Identify which cell holds the provided text, then report its (X, Y) central coordinate. 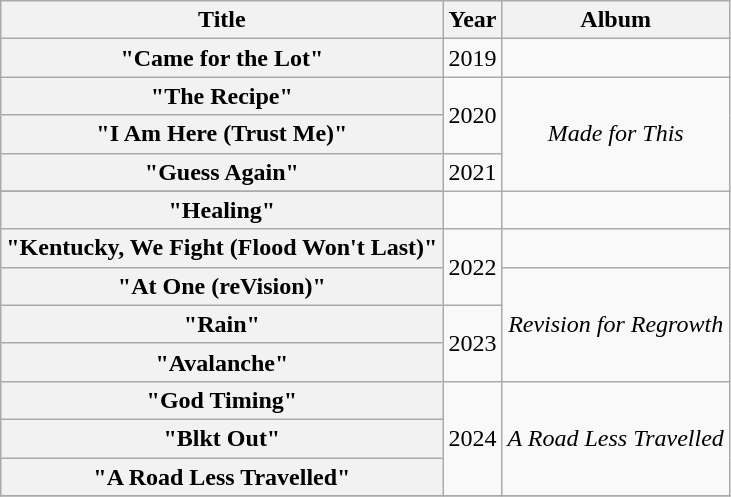
"I Am Here (Trust Me)" (222, 134)
2019 (472, 58)
"Avalanche" (222, 362)
A Road Less Travelled (616, 438)
"A Road Less Travelled" (222, 477)
2024 (472, 438)
Made for This (616, 134)
2020 (472, 115)
"At One (reVision)" (222, 286)
"Healing" (222, 210)
"Rain" (222, 324)
Year (472, 20)
"God Timing" (222, 400)
"The Recipe" (222, 96)
"Kentucky, We Fight (Flood Won't Last)" (222, 248)
Title (222, 20)
Revision for Regrowth (616, 324)
"Came for the Lot" (222, 58)
2022 (472, 267)
2021 (472, 172)
"Blkt Out" (222, 438)
"Guess Again" (222, 172)
2023 (472, 343)
Album (616, 20)
